Pinpoint the cell where the given text exists, returning its [x, y] midpoint coordinate. 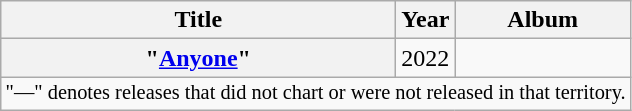
Title [198, 20]
2022 [426, 58]
"Anyone" [198, 58]
"—" denotes releases that did not chart or were not released in that territory. [316, 94]
Album [543, 20]
Year [426, 20]
